Find where the given text appears and provide that cell's center as [x, y] coordinate. 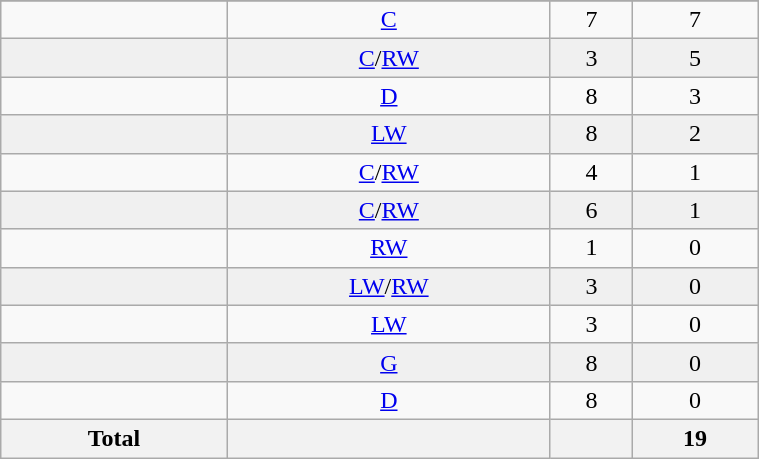
19 [696, 438]
4 [591, 172]
LW/RW [388, 286]
5 [696, 58]
G [388, 362]
6 [591, 210]
RW [388, 248]
Total [114, 438]
2 [696, 134]
C [388, 20]
